Determine the [x, y] coordinate at the center of the cell enclosing the given text.  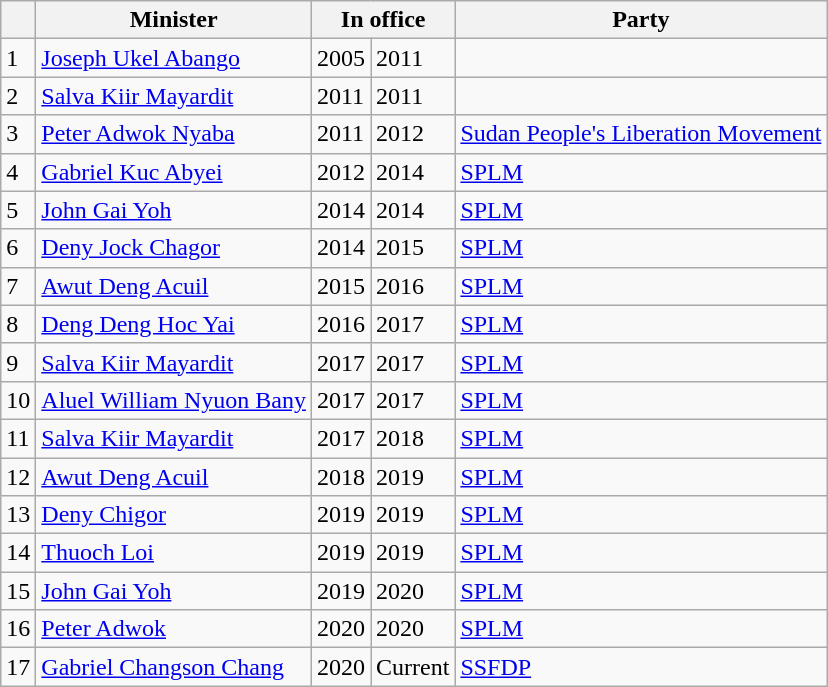
1 [18, 58]
11 [18, 438]
4 [18, 172]
6 [18, 248]
12 [18, 477]
5 [18, 210]
17 [18, 667]
7 [18, 286]
16 [18, 629]
9 [18, 362]
2 [18, 96]
2005 [340, 58]
Current [412, 667]
Deny Chigor [174, 515]
Party [641, 20]
15 [18, 591]
10 [18, 400]
Aluel William Nyuon Bany [174, 400]
Minister [174, 20]
Thuoch Loi [174, 553]
In office [382, 20]
Peter Adwok [174, 629]
Gabriel Changson Chang [174, 667]
13 [18, 515]
Sudan People's Liberation Movement [641, 134]
Joseph Ukel Abango [174, 58]
Gabriel Kuc Abyei [174, 172]
8 [18, 324]
14 [18, 553]
3 [18, 134]
SSFDP [641, 667]
Peter Adwok Nyaba [174, 134]
Deng Deng Hoc Yai [174, 324]
Deny Jock Chagor [174, 248]
